Identify which cell holds the provided text, then report its [x, y] central coordinate. 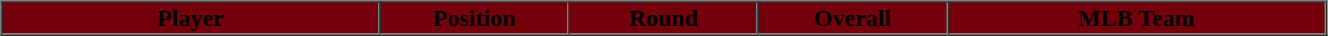
Round [664, 18]
Overall [852, 18]
MLB Team [1136, 18]
Position [474, 18]
Player [191, 18]
